Pinpoint the cell where the given text exists, returning its (x, y) midpoint coordinate. 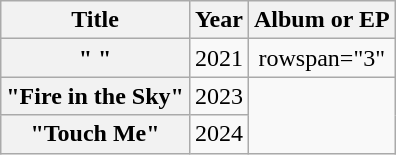
2023 (218, 96)
Album or EP (322, 20)
2024 (218, 134)
Title (96, 20)
" " (96, 58)
"Touch Me" (96, 134)
rowspan="3" (322, 58)
"Fire in the Sky" (96, 96)
2021 (218, 58)
Year (218, 20)
